Detect which cell encompasses the target text, then output its (x, y) center coordinate. 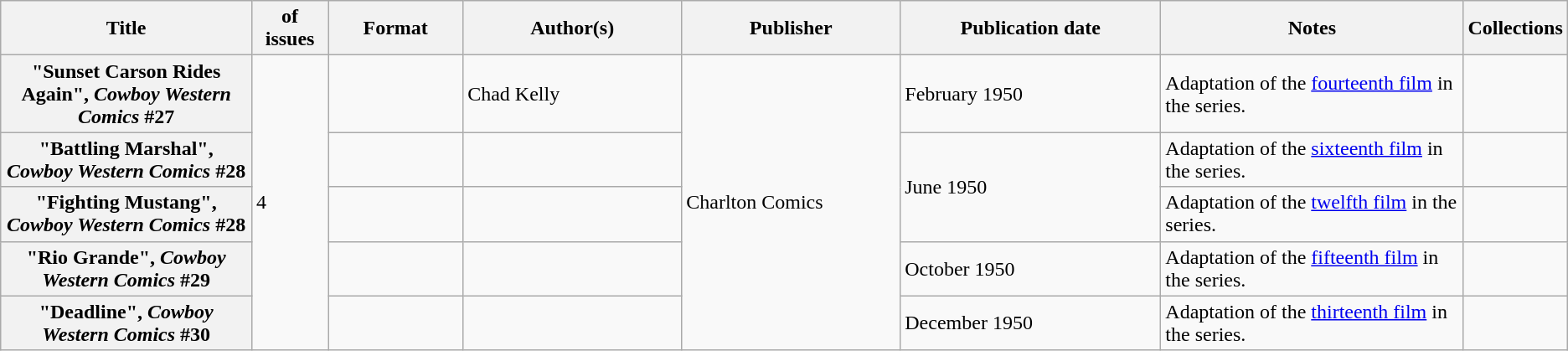
Publisher (791, 28)
Adaptation of the sixteenth film in the series. (1312, 159)
Collections (1515, 28)
October 1950 (1030, 268)
Publication date (1030, 28)
"Sunset Carson Rides Again", Cowboy Western Comics #27 (126, 94)
Format (395, 28)
February 1950 (1030, 94)
of issues (290, 28)
"Deadline", Cowboy Western Comics #30 (126, 323)
Charlton Comics (791, 203)
Notes (1312, 28)
Chad Kelly (573, 94)
Title (126, 28)
Adaptation of the thirteenth film in the series. (1312, 323)
Adaptation of the fourteenth film in the series. (1312, 94)
June 1950 (1030, 187)
Author(s) (573, 28)
"Battling Marshal", Cowboy Western Comics #28 (126, 159)
December 1950 (1030, 323)
"Rio Grande", Cowboy Western Comics #29 (126, 268)
Adaptation of the fifteenth film in the series. (1312, 268)
4 (290, 203)
Adaptation of the twelfth film in the series. (1312, 214)
"Fighting Mustang", Cowboy Western Comics #28 (126, 214)
